Identify which cell holds the provided text, then report its [X, Y] central coordinate. 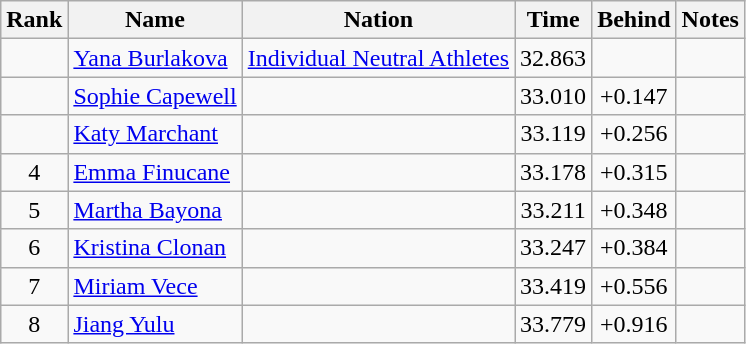
5 [34, 210]
Notes [710, 20]
+0.348 [634, 210]
33.178 [554, 172]
Martha Bayona [155, 210]
33.211 [554, 210]
7 [34, 286]
Time [554, 20]
+0.384 [634, 248]
Nation [378, 20]
33.247 [554, 248]
33.119 [554, 134]
32.863 [554, 58]
33.779 [554, 324]
+0.315 [634, 172]
Name [155, 20]
6 [34, 248]
+0.556 [634, 286]
Rank [34, 20]
8 [34, 324]
Individual Neutral Athletes [378, 58]
33.010 [554, 96]
Katy Marchant [155, 134]
Behind [634, 20]
33.419 [554, 286]
+0.256 [634, 134]
+0.916 [634, 324]
4 [34, 172]
Miriam Vece [155, 286]
Jiang Yulu [155, 324]
Kristina Clonan [155, 248]
Sophie Capewell [155, 96]
Yana Burlakova [155, 58]
Emma Finucane [155, 172]
+0.147 [634, 96]
